From the cell containing the given text, extract its center point as [x, y] coordinate. 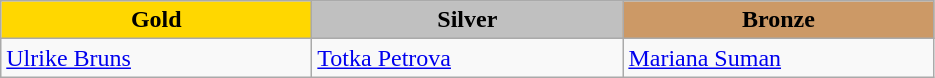
Ulrike Bruns [156, 58]
Gold [156, 20]
Silver [468, 20]
Mariana Suman [778, 58]
Bronze [778, 20]
Totka Petrova [468, 58]
